Find where the given text appears and provide that cell's center as [x, y] coordinate. 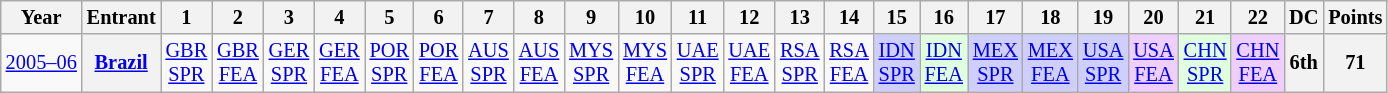
6 [438, 17]
IDNSPR [897, 63]
Brazil [122, 63]
DC [1304, 17]
UAEFEA [749, 63]
7 [488, 17]
GERSPR [289, 63]
PORSPR [390, 63]
4 [339, 17]
19 [1103, 17]
6th [1304, 63]
9 [591, 17]
Entrant [122, 17]
AUSSPR [488, 63]
17 [996, 17]
5 [390, 17]
AUSFEA [539, 63]
MYSSPR [591, 63]
10 [645, 17]
MYSFEA [645, 63]
11 [698, 17]
CHNSPR [1206, 63]
MEXFEA [1050, 63]
13 [800, 17]
3 [289, 17]
RSAFEA [848, 63]
14 [848, 17]
71 [1355, 63]
15 [897, 17]
USAFEA [1153, 63]
Points [1355, 17]
16 [944, 17]
CHNFEA [1258, 63]
2005–06 [42, 63]
12 [749, 17]
21 [1206, 17]
GBRFEA [238, 63]
PORFEA [438, 63]
RSASPR [800, 63]
1 [187, 17]
GBRSPR [187, 63]
Year [42, 17]
20 [1153, 17]
MEXSPR [996, 63]
2 [238, 17]
USASPR [1103, 63]
IDNFEA [944, 63]
8 [539, 17]
18 [1050, 17]
22 [1258, 17]
UAESPR [698, 63]
GERFEA [339, 63]
